Locate the cell with the specified text and output its [X, Y] center coordinate. 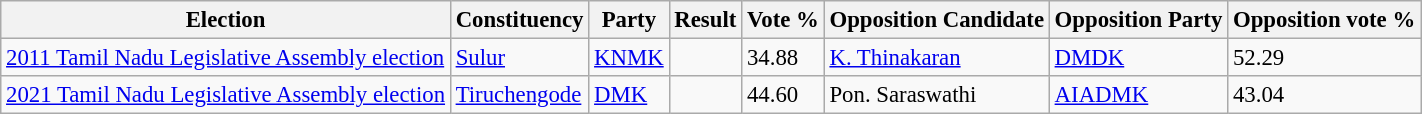
DMK [629, 95]
2011 Tamil Nadu Legislative Assembly election [226, 58]
43.04 [1324, 95]
DMDK [1138, 58]
Pon. Saraswathi [936, 95]
K. Thinakaran [936, 58]
Result [706, 20]
44.60 [784, 95]
Opposition vote % [1324, 20]
52.29 [1324, 58]
AIADMK [1138, 95]
Party [629, 20]
KNMK [629, 58]
2021 Tamil Nadu Legislative Assembly election [226, 95]
Tiruchengode [519, 95]
Vote % [784, 20]
Constituency [519, 20]
Opposition Party [1138, 20]
34.88 [784, 58]
Opposition Candidate [936, 20]
Sulur [519, 58]
Election [226, 20]
